Find where the given text appears and provide that cell's center as [X, Y] coordinate. 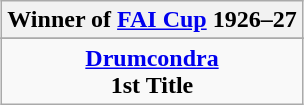
Winner of FAI Cup 1926–27 [152, 20]
Drumcondra1st Title [152, 72]
